Output the (X, Y) coordinate of the center of the cell containing the given text.  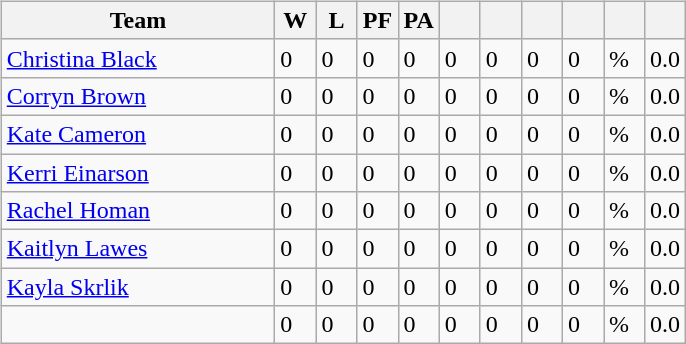
Corryn Brown (138, 96)
Kate Cameron (138, 134)
Rachel Homan (138, 211)
Christina Black (138, 58)
Kaitlyn Lawes (138, 249)
W (296, 20)
Kayla Skrlik (138, 287)
Kerri Einarson (138, 173)
PA (418, 20)
PF (378, 20)
Team (138, 20)
L (336, 20)
